From the cell containing the given text, extract its center point as (X, Y) coordinate. 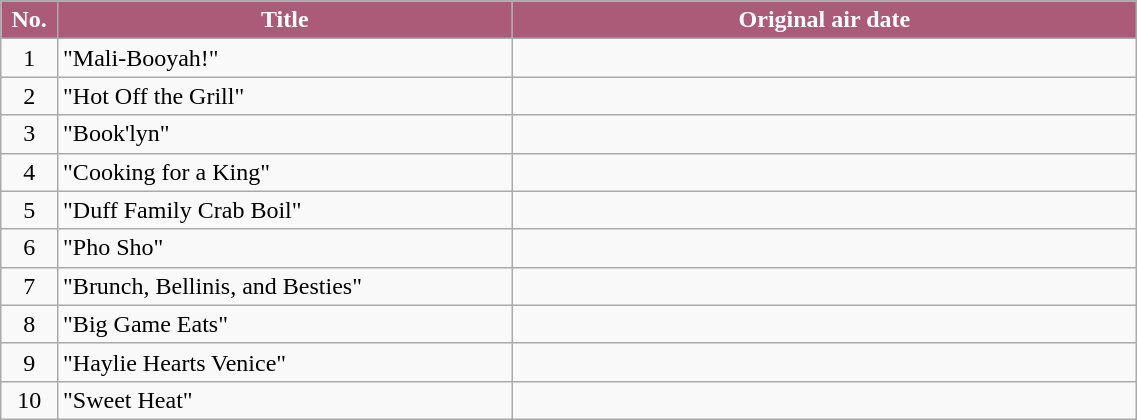
"Pho Sho" (285, 248)
7 (30, 286)
"Big Game Eats" (285, 324)
9 (30, 362)
"Mali-Booyah!" (285, 58)
1 (30, 58)
8 (30, 324)
"Sweet Heat" (285, 400)
2 (30, 96)
"Brunch, Bellinis, and Besties" (285, 286)
"Cooking for a King" (285, 172)
"Haylie Hearts Venice" (285, 362)
"Duff Family Crab Boil" (285, 210)
No. (30, 20)
6 (30, 248)
Title (285, 20)
3 (30, 134)
"Hot Off the Grill" (285, 96)
10 (30, 400)
5 (30, 210)
"Book'lyn" (285, 134)
4 (30, 172)
Original air date (824, 20)
